Determine the [x, y] coordinate at the center of the cell enclosing the given text.  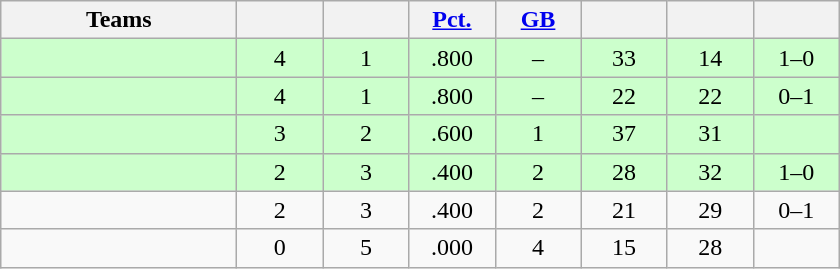
Teams [119, 20]
14 [710, 58]
32 [710, 172]
.600 [452, 134]
0 [280, 248]
.000 [452, 248]
GB [538, 20]
33 [624, 58]
15 [624, 248]
21 [624, 210]
31 [710, 134]
Pct. [452, 20]
5 [366, 248]
37 [624, 134]
29 [710, 210]
